Return [X, Y] of the center of cell containing provided text 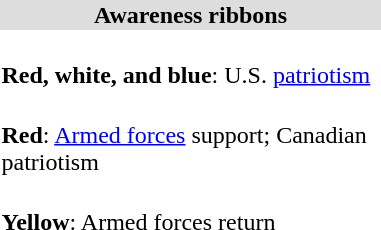
Red: Armed forces support; Canadian patriotism [190, 135]
Red, white, and blue: U.S. patriotism [190, 62]
Awareness ribbons [190, 15]
